Provide the (x, y) coordinate of the cell's center where the given text is located.  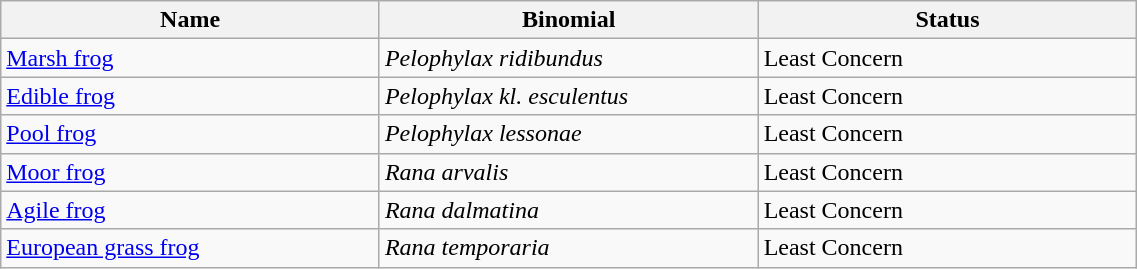
Marsh frog (190, 58)
Pool frog (190, 134)
Binomial (568, 20)
European grass frog (190, 248)
Agile frog (190, 210)
Rana arvalis (568, 172)
Pelophylax ridibundus (568, 58)
Pelophylax lessonae (568, 134)
Status (948, 20)
Rana dalmatina (568, 210)
Pelophylax kl. esculentus (568, 96)
Name (190, 20)
Moor frog (190, 172)
Rana temporaria (568, 248)
Edible frog (190, 96)
